From the cell containing the given text, extract its center point as (X, Y) coordinate. 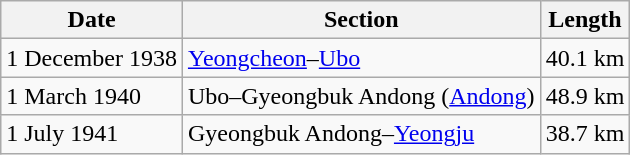
40.1 km (585, 58)
Length (585, 20)
Yeongcheon–Ubo (361, 58)
Ubo–Gyeongbuk Andong (Andong) (361, 96)
1 March 1940 (92, 96)
48.9 km (585, 96)
Section (361, 20)
Gyeongbuk Andong–Yeongju (361, 134)
1 July 1941 (92, 134)
1 December 1938 (92, 58)
38.7 km (585, 134)
Date (92, 20)
